Capture the cell that displays the provided text and extract its (x, y) central coordinate. 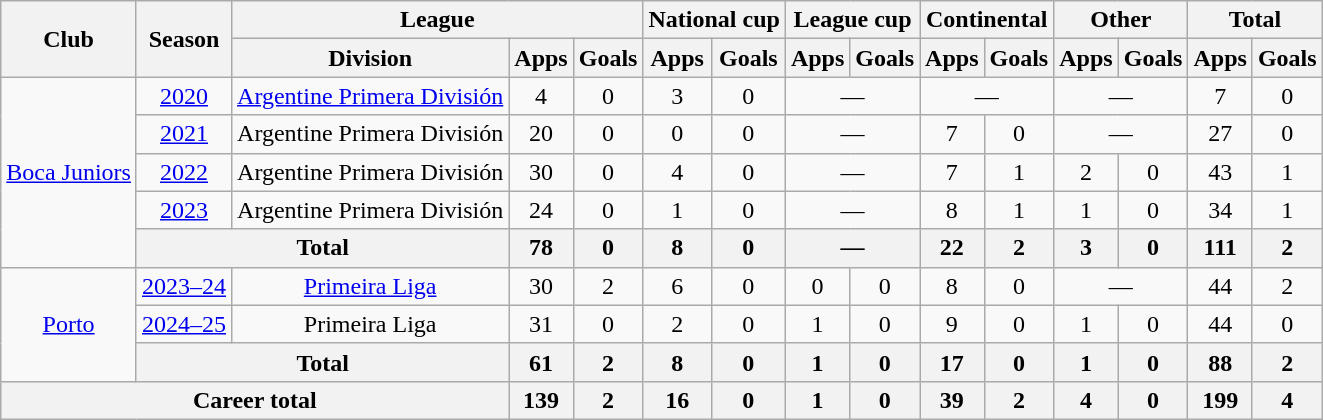
2021 (184, 134)
111 (1220, 248)
61 (541, 362)
Season (184, 39)
139 (541, 400)
Boca Juniors (69, 172)
Porto (69, 324)
2020 (184, 96)
9 (952, 324)
Other (1121, 20)
2024–25 (184, 324)
Division (370, 58)
League (438, 20)
National cup (714, 20)
27 (1220, 134)
78 (541, 248)
League cup (852, 20)
Club (69, 39)
Continental (987, 20)
2022 (184, 172)
17 (952, 362)
6 (677, 286)
Career total (255, 400)
34 (1220, 210)
16 (677, 400)
199 (1220, 400)
88 (1220, 362)
31 (541, 324)
2023–24 (184, 286)
24 (541, 210)
43 (1220, 172)
20 (541, 134)
39 (952, 400)
2023 (184, 210)
22 (952, 248)
